For the text-containing cell, return its midpoint in (x, y) coordinate format. 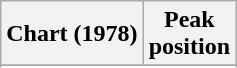
Peakposition (189, 34)
Chart (1978) (72, 34)
